Locate the cell with the specified text and output its (x, y) center coordinate. 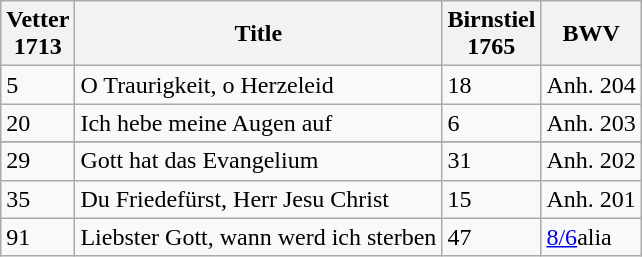
6 (492, 123)
Liebster Gott, wann werd ich sterben (258, 237)
31 (492, 161)
Anh. 201 (591, 199)
Vetter1713 (38, 34)
BWV (591, 34)
29 (38, 161)
5 (38, 85)
35 (38, 199)
20 (38, 123)
Ich hebe meine Augen auf (258, 123)
47 (492, 237)
91 (38, 237)
Anh. 204 (591, 85)
Birnstiel1765 (492, 34)
Title (258, 34)
Du Friedefürst, Herr Jesu Christ (258, 199)
8/6alia (591, 237)
Anh. 203 (591, 123)
15 (492, 199)
O Traurigkeit, o Herzeleid (258, 85)
18 (492, 85)
Anh. 202 (591, 161)
Gott hat das Evangelium (258, 161)
